Return (x, y) of the center of cell containing provided text 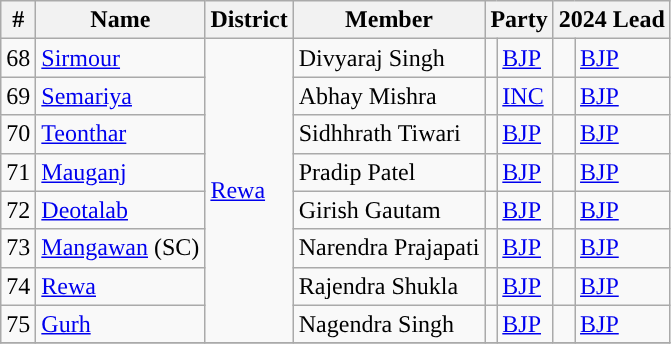
# (18, 20)
Mauganj (120, 172)
INC (525, 96)
Teonthar (120, 134)
Deotalab (120, 210)
Party (519, 20)
74 (18, 286)
Mangawan (SC) (120, 248)
70 (18, 134)
Sidhhrath Tiwari (389, 134)
Nagendra Singh (389, 324)
District (249, 20)
69 (18, 96)
Divyaraj Singh (389, 58)
Gurh (120, 324)
Abhay Mishra (389, 96)
Narendra Prajapati (389, 248)
71 (18, 172)
Rajendra Shukla (389, 286)
Girish Gautam (389, 210)
Sirmour (120, 58)
Semariya (120, 96)
75 (18, 324)
72 (18, 210)
Member (389, 20)
Pradip Patel (389, 172)
68 (18, 58)
2024 Lead (612, 20)
Name (120, 20)
73 (18, 248)
